Locate the cell with the specified text and output its [X, Y] center coordinate. 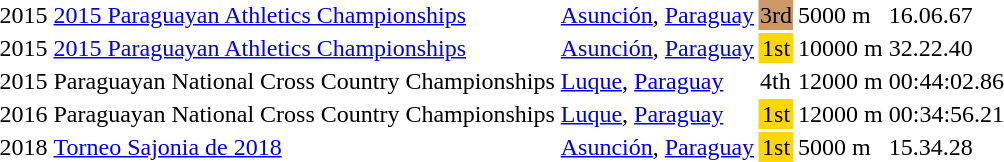
4th [776, 81]
3rd [776, 15]
10000 m [841, 48]
Torneo Sajonia de 2018 [304, 147]
